Return [x, y] of the center of cell containing provided text 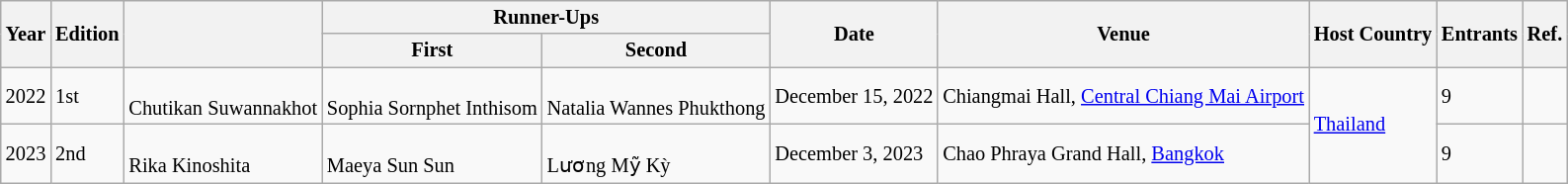
2023 [26, 152]
Lương Mỹ Kỳ [656, 152]
Venue [1123, 34]
Host Country [1373, 34]
Runner-Ups [545, 17]
Edition [87, 34]
Second [656, 50]
Natalia Wannes Phukthong [656, 96]
Year [26, 34]
First [433, 50]
Chutikan Suwannakhot [223, 96]
1st [87, 96]
2nd [87, 152]
Thailand [1373, 125]
Rika Kinoshita [223, 152]
2022 [26, 96]
Entrants [1480, 34]
Chao Phraya Grand Hall, Bangkok [1123, 152]
Ref. [1545, 34]
Maeya Sun Sun [433, 152]
Sophia Sornphet Inthisom [433, 96]
December 15, 2022 [854, 96]
December 3, 2023 [854, 152]
Chiangmai Hall, Central Chiang Mai Airport [1123, 96]
Date [854, 34]
